Return (x, y) of the center of cell containing provided text 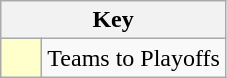
Teams to Playoffs (134, 58)
Key (114, 20)
